From the cell containing the given text, extract its center point as (X, Y) coordinate. 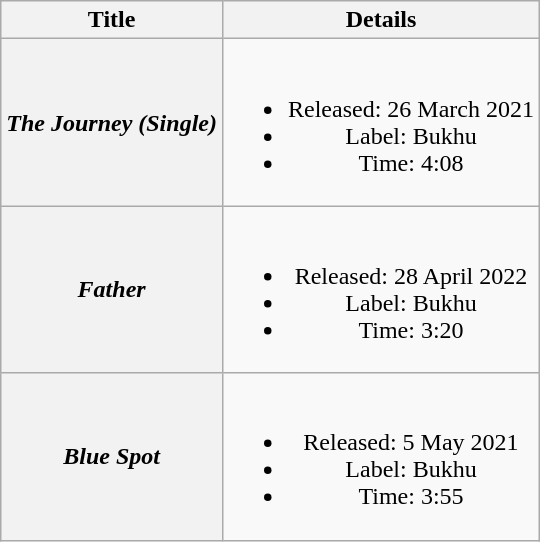
Father (112, 290)
Blue Spot (112, 456)
Title (112, 20)
Released: 5 May 2021 Label: BukhuTime: 3:55 (380, 456)
The Journey (Single) (112, 122)
Released: 28 April 2022 Label: BukhuTime: 3:20 (380, 290)
Details (380, 20)
Released: 26 March 2021 Label: BukhuTime: 4:08 (380, 122)
